Search for the cell housing the specified text and yield its (X, Y) center coordinate. 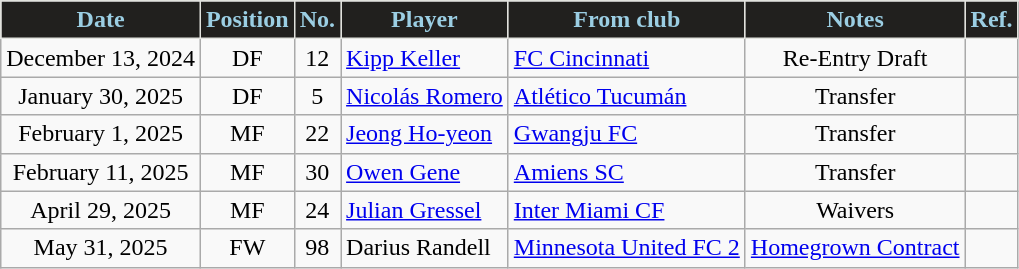
Date (101, 20)
January 30, 2025 (101, 96)
Re-Entry Draft (855, 58)
Homegrown Contract (855, 248)
24 (317, 210)
FW (247, 248)
Ref. (992, 20)
Amiens SC (626, 172)
Kipp Keller (425, 58)
22 (317, 134)
Owen Gene (425, 172)
Julian Gressel (425, 210)
From club (626, 20)
April 29, 2025 (101, 210)
December 13, 2024 (101, 58)
30 (317, 172)
12 (317, 58)
Waivers (855, 210)
February 1, 2025 (101, 134)
May 31, 2025 (101, 248)
Inter Miami CF (626, 210)
98 (317, 248)
February 11, 2025 (101, 172)
Gwangju FC (626, 134)
No. (317, 20)
Player (425, 20)
Position (247, 20)
Atlético Tucumán (626, 96)
Darius Randell (425, 248)
Nicolás Romero (425, 96)
Minnesota United FC 2 (626, 248)
Jeong Ho-yeon (425, 134)
Notes (855, 20)
5 (317, 96)
FC Cincinnati (626, 58)
